Determine the (X, Y) coordinate at the center of the cell enclosing the given text.  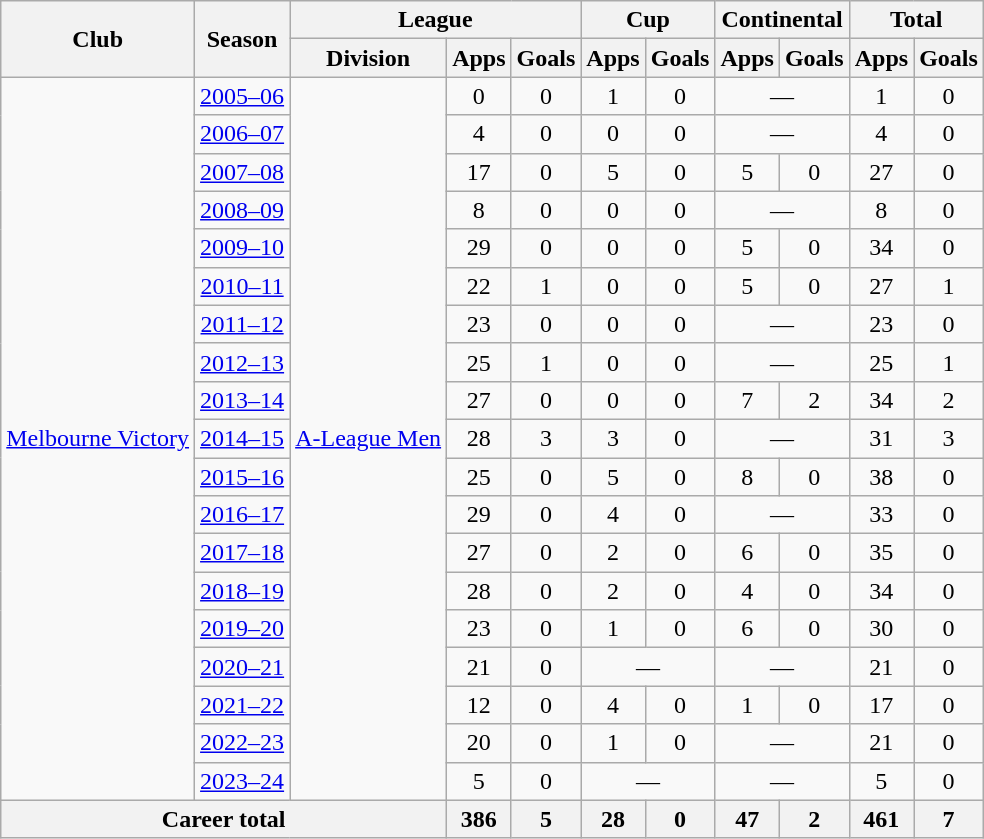
2017–18 (242, 553)
2021–22 (242, 705)
2014–15 (242, 438)
Continental (782, 20)
386 (479, 819)
2013–14 (242, 400)
20 (479, 743)
Division (368, 58)
2019–20 (242, 629)
38 (881, 477)
Career total (224, 819)
22 (479, 286)
2022–23 (242, 743)
461 (881, 819)
2010–11 (242, 286)
Melbourne Victory (98, 438)
A-League Men (368, 438)
47 (747, 819)
League (436, 20)
2015–16 (242, 477)
2006–07 (242, 134)
30 (881, 629)
2012–13 (242, 362)
2009–10 (242, 248)
33 (881, 515)
2011–12 (242, 324)
2018–19 (242, 591)
2005–06 (242, 96)
2007–08 (242, 172)
2016–17 (242, 515)
Season (242, 39)
Club (98, 39)
31 (881, 438)
2020–21 (242, 667)
2008–09 (242, 210)
35 (881, 553)
2023–24 (242, 781)
Cup (648, 20)
Total (916, 20)
12 (479, 705)
